Detect which cell encompasses the target text, then output its [x, y] center coordinate. 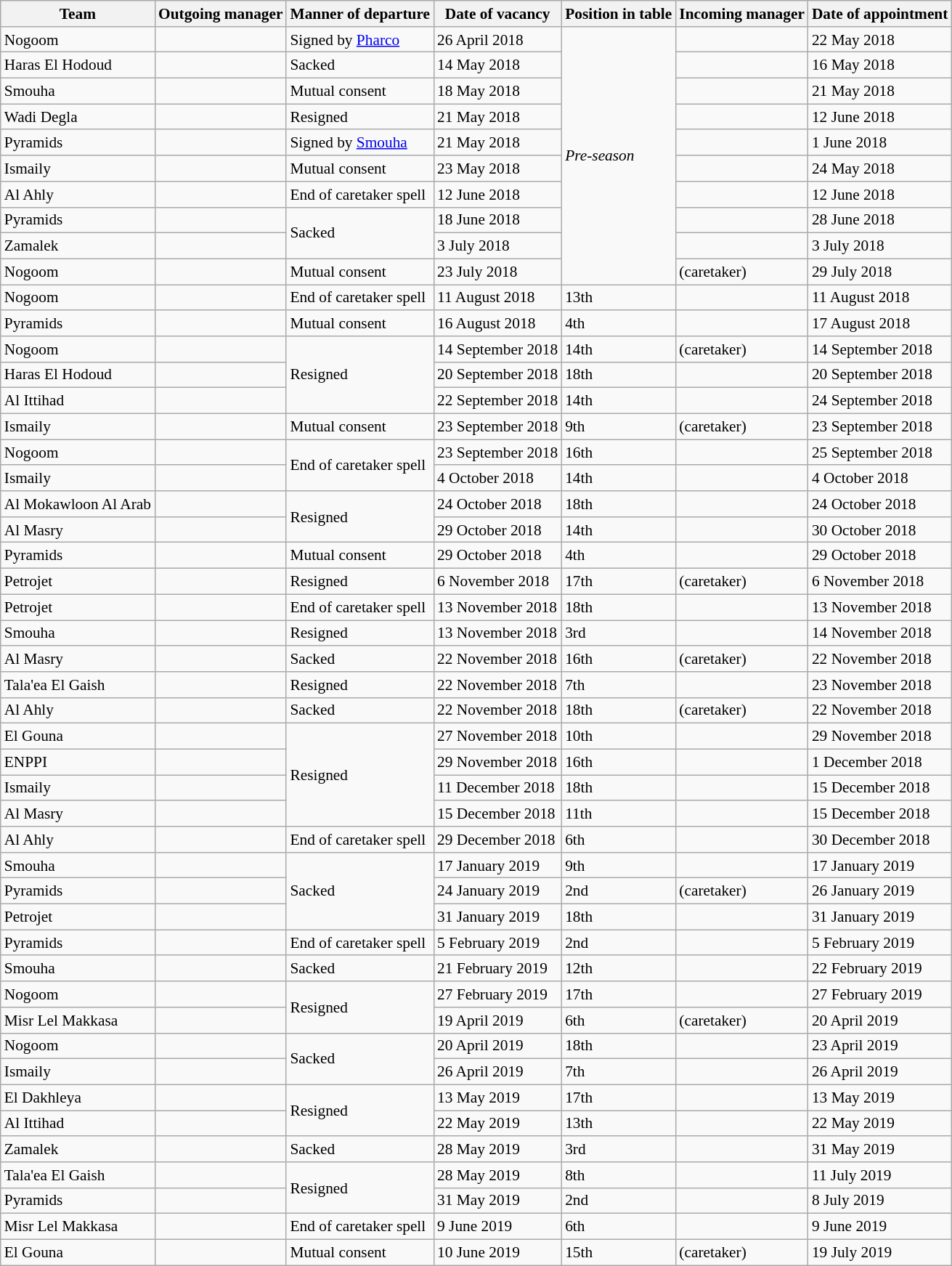
Team [78, 14]
25 September 2018 [880, 453]
23 April 2019 [880, 1046]
Position in table [619, 14]
22 September 2018 [497, 401]
26 April 2018 [497, 40]
28 June 2018 [880, 220]
Date of appointment [880, 14]
1 June 2018 [880, 143]
17 August 2018 [880, 323]
14 November 2018 [880, 633]
19 April 2019 [497, 1020]
Incoming manager [742, 14]
22 February 2019 [880, 969]
11 December 2018 [497, 788]
23 November 2018 [880, 685]
10 June 2019 [497, 1252]
23 July 2018 [497, 272]
30 December 2018 [880, 840]
Outgoing manager [221, 14]
14 May 2018 [497, 65]
Signed by Pharco [360, 40]
15th [619, 1252]
8th [619, 1175]
29 December 2018 [497, 840]
Al Mokawloon Al Arab [78, 504]
18 June 2018 [497, 220]
11th [619, 813]
ENPPI [78, 762]
21 February 2019 [497, 969]
1 December 2018 [880, 762]
Pre-season [619, 155]
23 May 2018 [497, 169]
24 January 2019 [497, 891]
16 May 2018 [880, 65]
Date of vacancy [497, 14]
18 May 2018 [497, 92]
10th [619, 737]
29 July 2018 [880, 272]
12th [619, 969]
26 January 2019 [880, 891]
16 August 2018 [497, 323]
8 July 2019 [880, 1201]
Signed by Smouha [360, 143]
El Dakhleya [78, 1097]
11 July 2019 [880, 1175]
22 May 2018 [880, 40]
Wadi Degla [78, 117]
24 September 2018 [880, 401]
Manner of departure [360, 14]
30 October 2018 [880, 530]
27 November 2018 [497, 737]
19 July 2019 [880, 1252]
24 May 2018 [880, 169]
